Find where the given text appears and provide that cell's center as (x, y) coordinate. 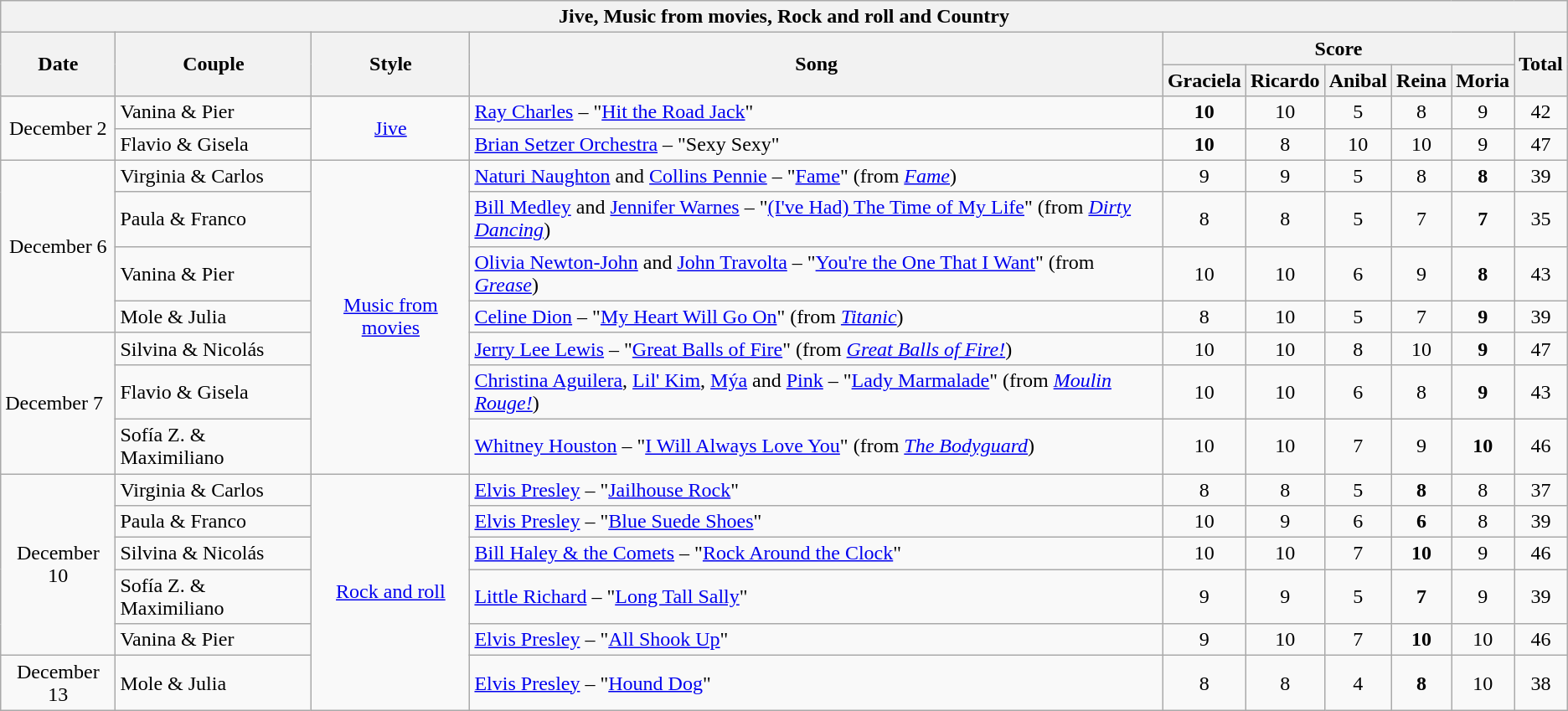
Date (59, 64)
Naturi Naughton and Collins Pennie – "Fame" (from Fame) (816, 176)
Christina Aguilera, Lil' Kim, Mýa and Pink – "Lady Marmalade" (from Moulin Rouge!) (816, 392)
Jerry Lee Lewis – "Great Balls of Fire" (from Great Balls of Fire!) (816, 348)
Bill Medley and Jennifer Warnes – "(I've Had) The Time of My Life" (from Dirty Dancing) (816, 219)
Jive (390, 128)
Reina (1422, 80)
Couple (214, 64)
Elvis Presley – "Blue Suede Shoes" (816, 522)
Elvis Presley – "Jailhouse Rock" (816, 490)
Style (390, 64)
4 (1358, 683)
Olivia Newton-John and John Travolta – "You're the One That I Want" (from Grease) (816, 273)
Anibal (1358, 80)
December 10 (59, 564)
Rock and roll (390, 592)
Brian Setzer Orchestra – "Sexy Sexy" (816, 144)
Jive, Music from movies, Rock and roll and Country (784, 17)
December 7 (59, 403)
Elvis Presley – "Hound Dog" (816, 683)
Song (816, 64)
Whitney Houston – "I Will Always Love You" (from The Bodyguard) (816, 446)
December 2 (59, 128)
Bill Haley & the Comets – "Rock Around the Clock" (816, 554)
Graciela (1204, 80)
37 (1541, 490)
Elvis Presley – "All Shook Up" (816, 640)
Total (1541, 64)
Ray Charles – "Hit the Road Jack" (816, 112)
Music from movies (390, 317)
42 (1541, 112)
38 (1541, 683)
Ricardo (1285, 80)
December 6 (59, 246)
December 13 (59, 683)
Score (1338, 49)
35 (1541, 219)
Celine Dion – "My Heart Will Go On" (from Titanic) (816, 317)
Little Richard – "Long Tall Sally" (816, 596)
Moria (1483, 80)
